Locate the cell with the specified text and output its (x, y) center coordinate. 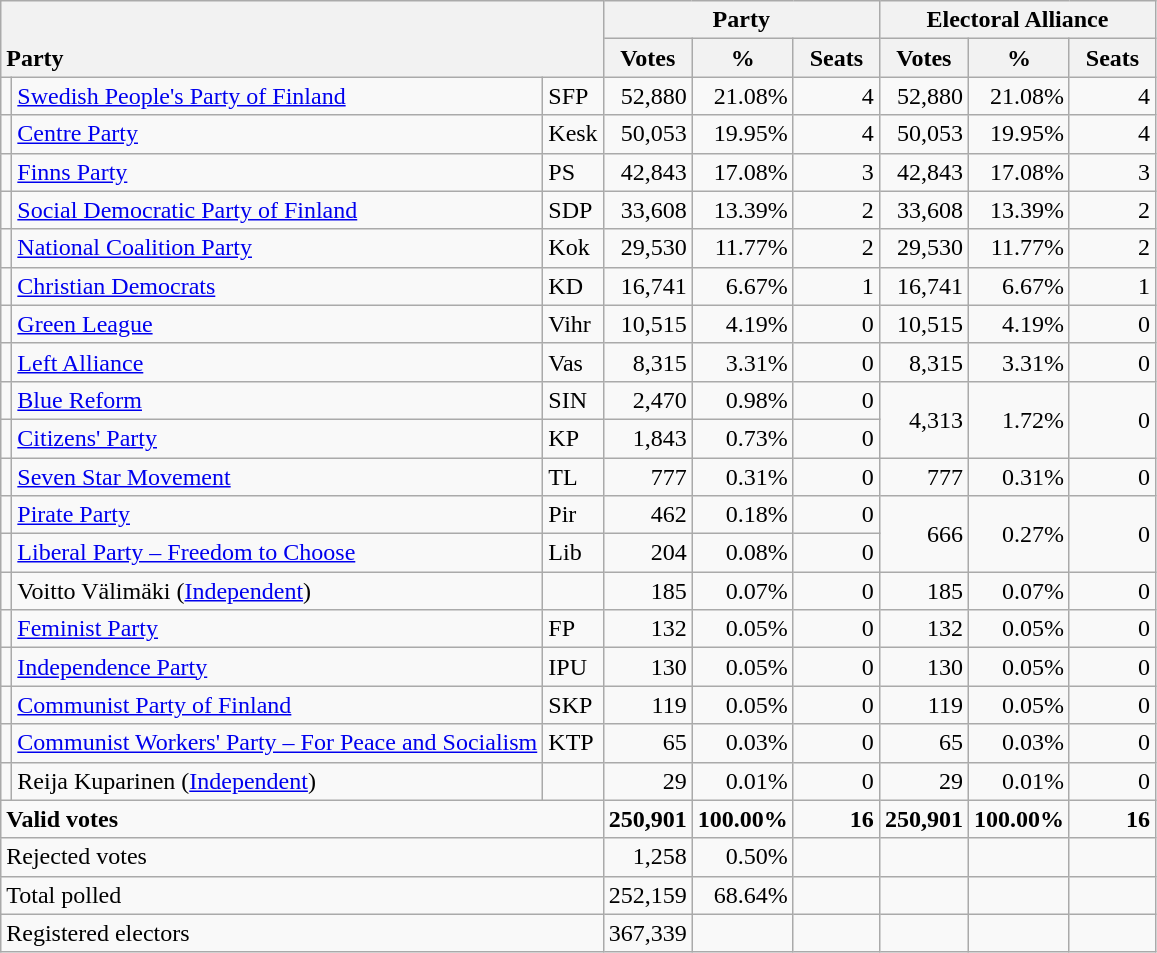
Left Alliance (278, 362)
1,843 (648, 438)
Communist Party of Finland (278, 705)
SDP (573, 210)
Vas (573, 362)
KP (573, 438)
TL (573, 477)
1.72% (1018, 419)
Independence Party (278, 667)
Total polled (302, 895)
0.18% (742, 515)
0.98% (742, 400)
Social Democratic Party of Finland (278, 210)
Seven Star Movement (278, 477)
Electoral Alliance (1017, 20)
SFP (573, 96)
Christian Democrats (278, 286)
SKP (573, 705)
Voitto Välimäki (Independent) (278, 591)
2,470 (648, 400)
Liberal Party – Freedom to Choose (278, 553)
KD (573, 286)
Centre Party (278, 134)
Citizens' Party (278, 438)
PS (573, 172)
Valid votes (302, 819)
KTP (573, 743)
FP (573, 629)
Feminist Party (278, 629)
252,159 (648, 895)
0.08% (742, 553)
Finns Party (278, 172)
IPU (573, 667)
Swedish People's Party of Finland (278, 96)
Pirate Party (278, 515)
204 (648, 553)
Green League (278, 324)
1,258 (648, 857)
SIN (573, 400)
Communist Workers' Party – For Peace and Socialism (278, 743)
Rejected votes (302, 857)
666 (924, 534)
Lib (573, 553)
Reija Kuparinen (Independent) (278, 781)
462 (648, 515)
Registered electors (302, 933)
Kok (573, 248)
Kesk (573, 134)
Vihr (573, 324)
4,313 (924, 419)
68.64% (742, 895)
0.50% (742, 857)
0.73% (742, 438)
367,339 (648, 933)
National Coalition Party (278, 248)
0.27% (1018, 534)
Pir (573, 515)
Blue Reform (278, 400)
